Return (X, Y) of the center of cell containing provided text 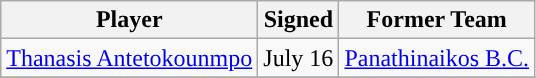
Former Team (437, 20)
July 16 (298, 58)
Panathinaikos B.C. (437, 58)
Thanasis Antetokounmpo (130, 58)
Signed (298, 20)
Player (130, 20)
